From the cell containing the given text, extract its center point as (X, Y) coordinate. 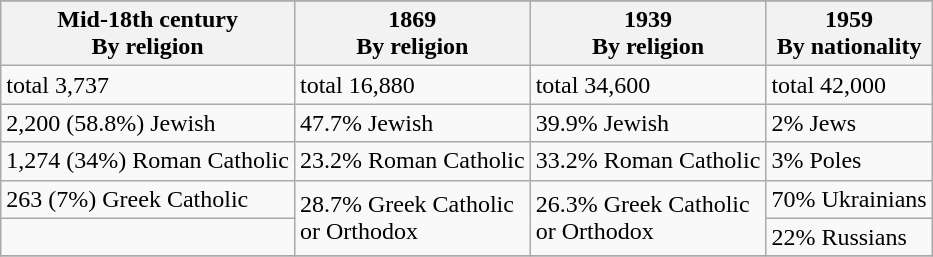
28.7% Greek Catholicor Orthodox (412, 218)
Mid-18th centuryBy religion (148, 34)
1869By religion (412, 34)
1939By religion (648, 34)
263 (7%) Greek Catholic (148, 199)
23.2% Roman Catholic (412, 161)
33.2% Roman Catholic (648, 161)
total 34,600 (648, 85)
22% Russians (849, 237)
2% Jews (849, 123)
1,274 (34%) Roman Catholic (148, 161)
39.9% Jewish (648, 123)
70% Ukrainians (849, 199)
total 42,000 (849, 85)
3% Poles (849, 161)
47.7% Jewish (412, 123)
total 16,880 (412, 85)
total 3,737 (148, 85)
1959By nationality (849, 34)
2,200 (58.8%) Jewish (148, 123)
26.3% Greek Catholicor Orthodox (648, 218)
